Find where the given text appears and provide that cell's center as (x, y) coordinate. 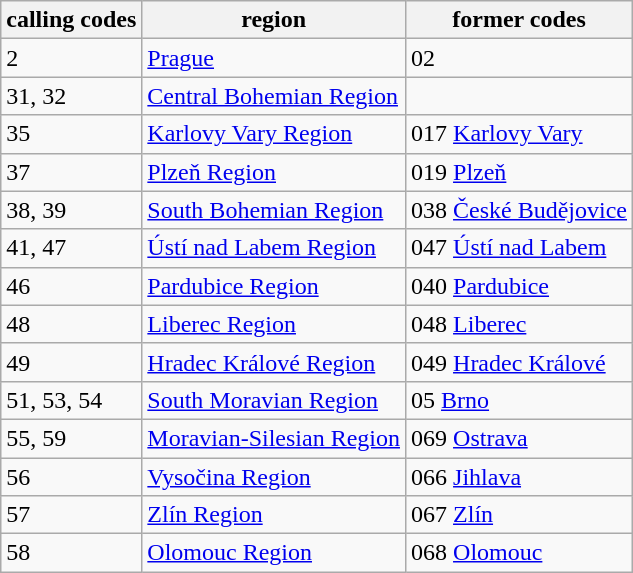
049 Hradec Králové (520, 362)
51, 53, 54 (72, 400)
55, 59 (72, 438)
017 Karlovy Vary (520, 134)
Olomouc Region (274, 553)
former codes (520, 20)
37 (72, 172)
46 (72, 286)
066 Jihlava (520, 477)
58 (72, 553)
35 (72, 134)
Vysočina Region (274, 477)
040 Pardubice (520, 286)
2 (72, 58)
02 (520, 58)
31, 32 (72, 96)
49 (72, 362)
Hradec Králové Region (274, 362)
069 Ostrava (520, 438)
Plzeň Region (274, 172)
calling codes (72, 20)
Pardubice Region (274, 286)
57 (72, 515)
019 Plzeň (520, 172)
South Bohemian Region (274, 210)
56 (72, 477)
48 (72, 324)
038 České Budějovice (520, 210)
Liberec Region (274, 324)
05 Brno (520, 400)
Moravian-Silesian Region (274, 438)
Zlín Region (274, 515)
068 Olomouc (520, 553)
Karlovy Vary Region (274, 134)
South Moravian Region (274, 400)
067 Zlín (520, 515)
048 Liberec (520, 324)
38, 39 (72, 210)
Prague (274, 58)
41, 47 (72, 248)
047 Ústí nad Labem (520, 248)
Ústí nad Labem Region (274, 248)
region (274, 20)
Central Bohemian Region (274, 96)
